Pinpoint the cell where the given text exists, returning its (X, Y) midpoint coordinate. 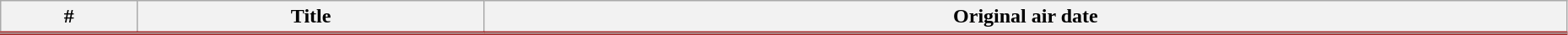
# (69, 17)
Title (311, 17)
Original air date (1026, 17)
